Pinpoint the cell where the given text exists, returning its [X, Y] midpoint coordinate. 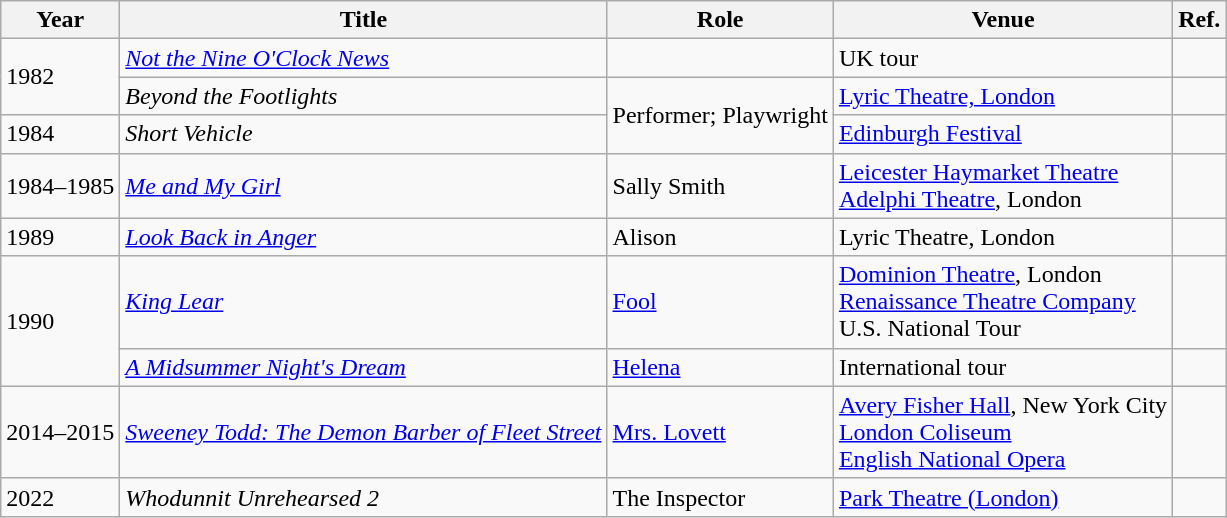
1984 [60, 134]
International tour [1002, 367]
Avery Fisher Hall, New York CityLondon ColiseumEnglish National Opera [1002, 432]
Alison [720, 237]
1990 [60, 321]
The Inspector [720, 497]
Leicester Haymarket TheatreAdelphi Theatre, London [1002, 186]
Ref. [1200, 20]
Edinburgh Festival [1002, 134]
Whodunnit Unrehearsed 2 [364, 497]
Dominion Theatre, LondonRenaissance Theatre CompanyU.S. National Tour [1002, 302]
1989 [60, 237]
Not the Nine O'Clock News [364, 58]
1982 [60, 77]
2022 [60, 497]
Park Theatre (London) [1002, 497]
Short Vehicle [364, 134]
Mrs. Lovett [720, 432]
Sweeney Todd: The Demon Barber of Fleet Street [364, 432]
Beyond the Footlights [364, 96]
King Lear [364, 302]
Venue [1002, 20]
Me and My Girl [364, 186]
Sally Smith [720, 186]
A Midsummer Night's Dream [364, 367]
Performer; Playwright [720, 115]
Fool [720, 302]
UK tour [1002, 58]
Year [60, 20]
Role [720, 20]
Helena [720, 367]
Look Back in Anger [364, 237]
2014–2015 [60, 432]
1984–1985 [60, 186]
Title [364, 20]
